Determine the (X, Y) coordinate at the center of the cell enclosing the given text.  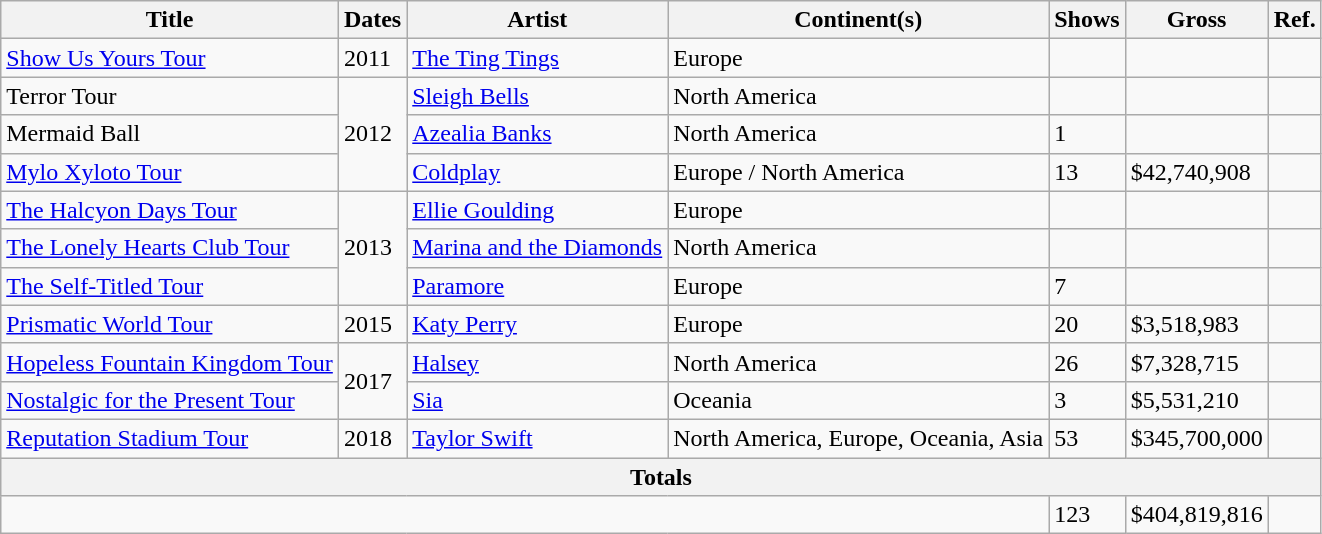
123 (1087, 515)
The Halcyon Days Tour (170, 210)
1 (1087, 134)
$7,328,715 (1196, 362)
Terror Tour (170, 96)
$3,518,983 (1196, 324)
$42,740,908 (1196, 172)
$5,531,210 (1196, 400)
2011 (372, 58)
Totals (661, 477)
$345,700,000 (1196, 438)
26 (1087, 362)
Title (170, 20)
Reputation Stadium Tour (170, 438)
Gross (1196, 20)
2013 (372, 248)
Nostalgic for the Present Tour (170, 400)
Sia (538, 400)
Mylo Xyloto Tour (170, 172)
2017 (372, 381)
Sleigh Bells (538, 96)
The Lonely Hearts Club Tour (170, 248)
Taylor Swift (538, 438)
Show Us Yours Tour (170, 58)
Katy Perry (538, 324)
2018 (372, 438)
Halsey (538, 362)
Azealia Banks (538, 134)
Oceania (858, 400)
The Self-Titled Tour (170, 286)
Mermaid Ball (170, 134)
North America, Europe, Oceania, Asia (858, 438)
Paramore (538, 286)
Shows (1087, 20)
The Ting Tings (538, 58)
Ellie Goulding (538, 210)
Dates (372, 20)
Prismatic World Tour (170, 324)
$404,819,816 (1196, 515)
2015 (372, 324)
3 (1087, 400)
Marina and the Diamonds (538, 248)
7 (1087, 286)
2012 (372, 134)
Hopeless Fountain Kingdom Tour (170, 362)
13 (1087, 172)
Ref. (1294, 20)
Coldplay (538, 172)
20 (1087, 324)
Europe / North America (858, 172)
53 (1087, 438)
Artist (538, 20)
Continent(s) (858, 20)
